Locate the cell with the specified text and output its (X, Y) center coordinate. 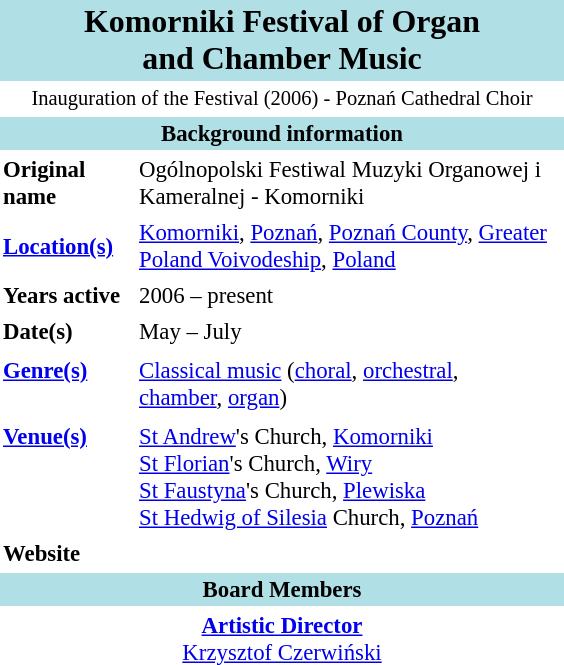
Background information (282, 134)
St Andrew's Church, KomornikiSt Florian's Church, WirySt Faustyna's Church, PlewiskaSt Hedwig of Silesia Church, Poznań (350, 477)
Komorniki, Poznań, Poznań County, Greater Poland Voivodeship, Poland (350, 246)
Genre(s) (66, 384)
Date(s) (66, 332)
Years active (66, 296)
Komorniki Festival of Organand Chamber Music (282, 40)
Original name (66, 183)
Website (66, 554)
Location(s) (66, 246)
2006 – present (350, 296)
Classical music (choral, orchestral,chamber, organ) (350, 384)
Board Members (282, 590)
Venue(s) (66, 477)
May – July (350, 332)
Ogólnopolski Festiwal Muzyki Organowej i Kameralnej - Komorniki (350, 183)
Inauguration of the Festival (2006) - Poznań Cathedral Choir (282, 99)
